Capture the cell that displays the provided text and extract its [x, y] central coordinate. 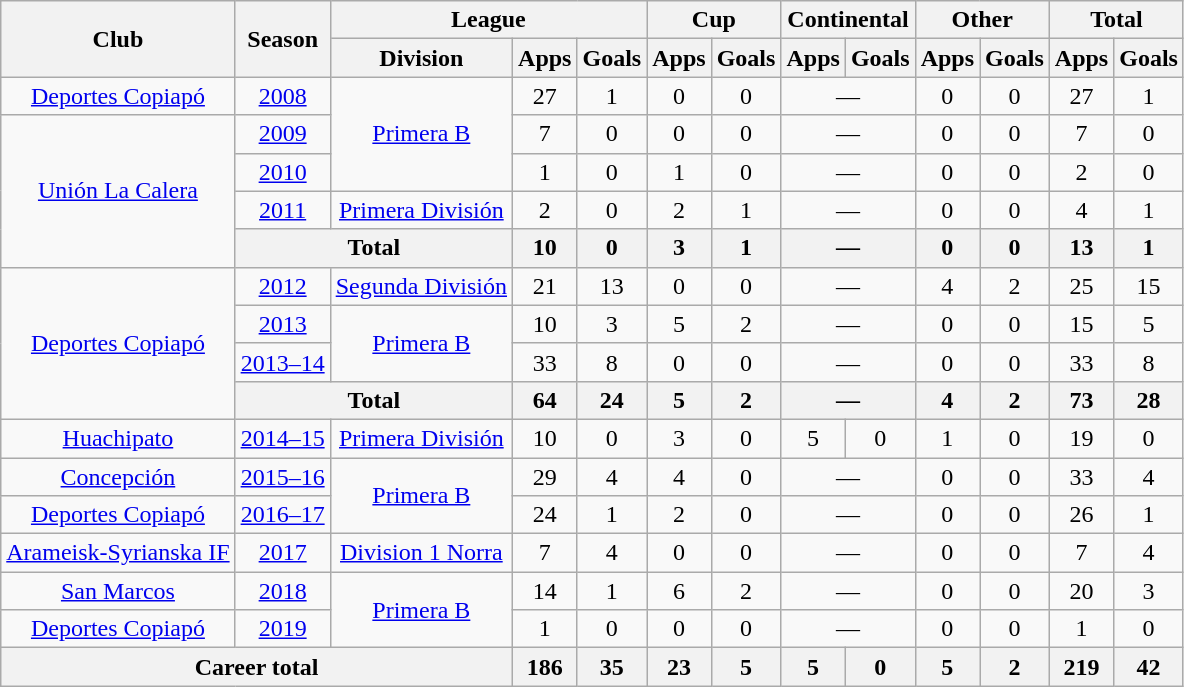
20 [1081, 591]
Arameisk-Syrianska IF [118, 553]
2014–15 [282, 438]
14 [545, 591]
Huachipato [118, 438]
35 [612, 667]
26 [1081, 515]
League [488, 20]
25 [1081, 286]
Concepción [118, 477]
42 [1149, 667]
2013 [282, 324]
Club [118, 39]
2015–16 [282, 477]
Continental [848, 20]
21 [545, 286]
2009 [282, 134]
Other [982, 20]
2011 [282, 210]
Division 1 Norra [421, 553]
73 [1081, 400]
2010 [282, 172]
2019 [282, 629]
6 [679, 591]
Career total [257, 667]
2013–14 [282, 362]
2017 [282, 553]
2016–17 [282, 515]
19 [1081, 438]
23 [679, 667]
Division [421, 58]
Segunda División [421, 286]
28 [1149, 400]
2012 [282, 286]
2018 [282, 591]
San Marcos [118, 591]
29 [545, 477]
Cup [714, 20]
Unión La Calera [118, 191]
186 [545, 667]
2008 [282, 96]
64 [545, 400]
Season [282, 39]
219 [1081, 667]
